Capture the cell that displays the provided text and extract its (X, Y) central coordinate. 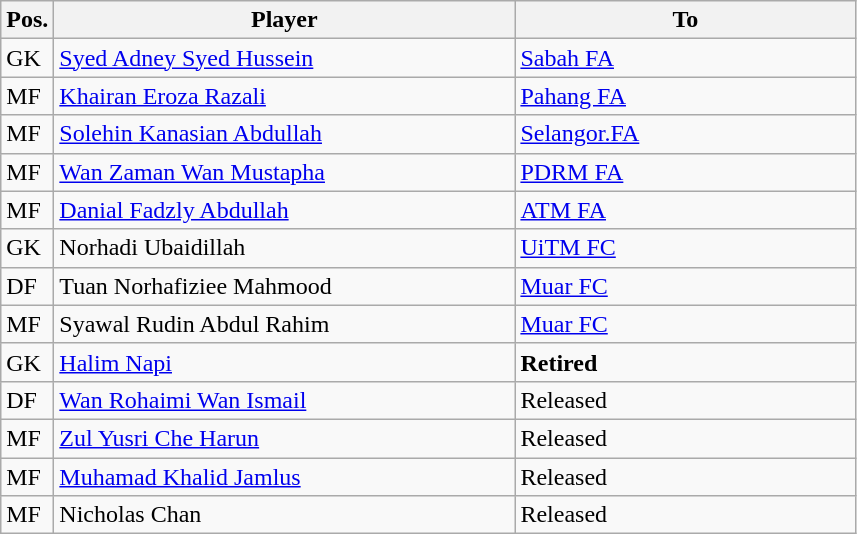
Danial Fadzly Abdullah (284, 210)
UiTM FC (686, 248)
Halim Napi (284, 362)
Sabah FA (686, 58)
Syed Adney Syed Hussein (284, 58)
ATM FA (686, 210)
Retired (686, 362)
Solehin Kanasian Abdullah (284, 134)
Muhamad Khalid Jamlus (284, 477)
Zul Yusri Che Harun (284, 438)
Norhadi Ubaidillah (284, 248)
Syawal Rudin Abdul Rahim (284, 324)
To (686, 20)
Tuan Norhafiziee Mahmood (284, 286)
Wan Zaman Wan Mustapha (284, 172)
Pos. (28, 20)
Pahang FA (686, 96)
Wan Rohaimi Wan Ismail (284, 400)
PDRM FA (686, 172)
Player (284, 20)
Khairan Eroza Razali (284, 96)
Nicholas Chan (284, 515)
Selangor.FA (686, 134)
